Search for the cell housing the specified text and yield its (x, y) center coordinate. 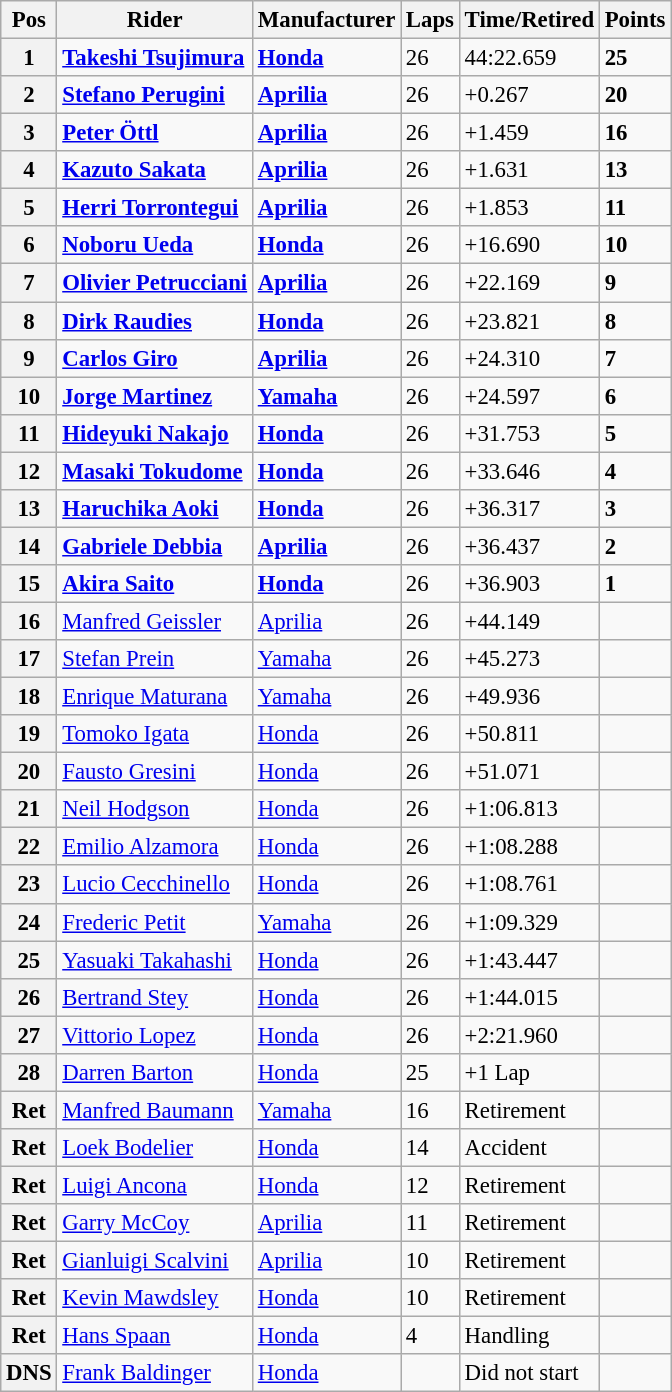
Points (634, 20)
+36.317 (529, 509)
+1:08.761 (529, 885)
Dirk Raudies (155, 321)
Noboru Ueda (155, 245)
Accident (529, 1148)
Stefano Perugini (155, 95)
19 (29, 734)
Carlos Giro (155, 358)
Gianluigi Scalvini (155, 1261)
Masaki Tokudome (155, 471)
+33.646 (529, 471)
Emilio Alzamora (155, 847)
+1.853 (529, 208)
Darren Barton (155, 1073)
+36.903 (529, 584)
+1:06.813 (529, 809)
Lucio Cecchinello (155, 885)
+1 Lap (529, 1073)
+50.811 (529, 734)
+45.273 (529, 659)
Enrique Maturana (155, 697)
18 (29, 697)
Fausto Gresini (155, 772)
Jorge Martinez (155, 396)
22 (29, 847)
Frank Baldinger (155, 1373)
Rider (155, 20)
Handling (529, 1336)
+24.310 (529, 358)
44:22.659 (529, 58)
15 (29, 584)
Garry McCoy (155, 1223)
Manufacturer (326, 20)
Olivier Petrucciani (155, 283)
+31.753 (529, 433)
+22.169 (529, 283)
Hans Spaan (155, 1336)
+49.936 (529, 697)
24 (29, 922)
Stefan Prein (155, 659)
+44.149 (529, 621)
+2:21.960 (529, 1035)
Yasuaki Takahashi (155, 960)
Time/Retired (529, 20)
Takeshi Tsujimura (155, 58)
+36.437 (529, 546)
+1:44.015 (529, 997)
Frederic Petit (155, 922)
Bertrand Stey (155, 997)
+51.071 (529, 772)
Manfred Geissler (155, 621)
DNS (29, 1373)
+24.597 (529, 396)
Luigi Ancona (155, 1185)
Herri Torrontegui (155, 208)
Did not start (529, 1373)
Kevin Mawdsley (155, 1298)
Gabriele Debbia (155, 546)
28 (29, 1073)
Hideyuki Nakajo (155, 433)
+1.631 (529, 170)
Loek Bodelier (155, 1148)
+16.690 (529, 245)
+1.459 (529, 133)
Haruchika Aoki (155, 509)
+1:09.329 (529, 922)
+1:43.447 (529, 960)
23 (29, 885)
Manfred Baumann (155, 1110)
21 (29, 809)
17 (29, 659)
+0.267 (529, 95)
Neil Hodgson (155, 809)
Tomoko Igata (155, 734)
+23.821 (529, 321)
Pos (29, 20)
27 (29, 1035)
Akira Saito (155, 584)
Kazuto Sakata (155, 170)
Peter Öttl (155, 133)
Vittorio Lopez (155, 1035)
+1:08.288 (529, 847)
Laps (430, 20)
